Provide the [X, Y] coordinate of the cell's center where the given text is located.  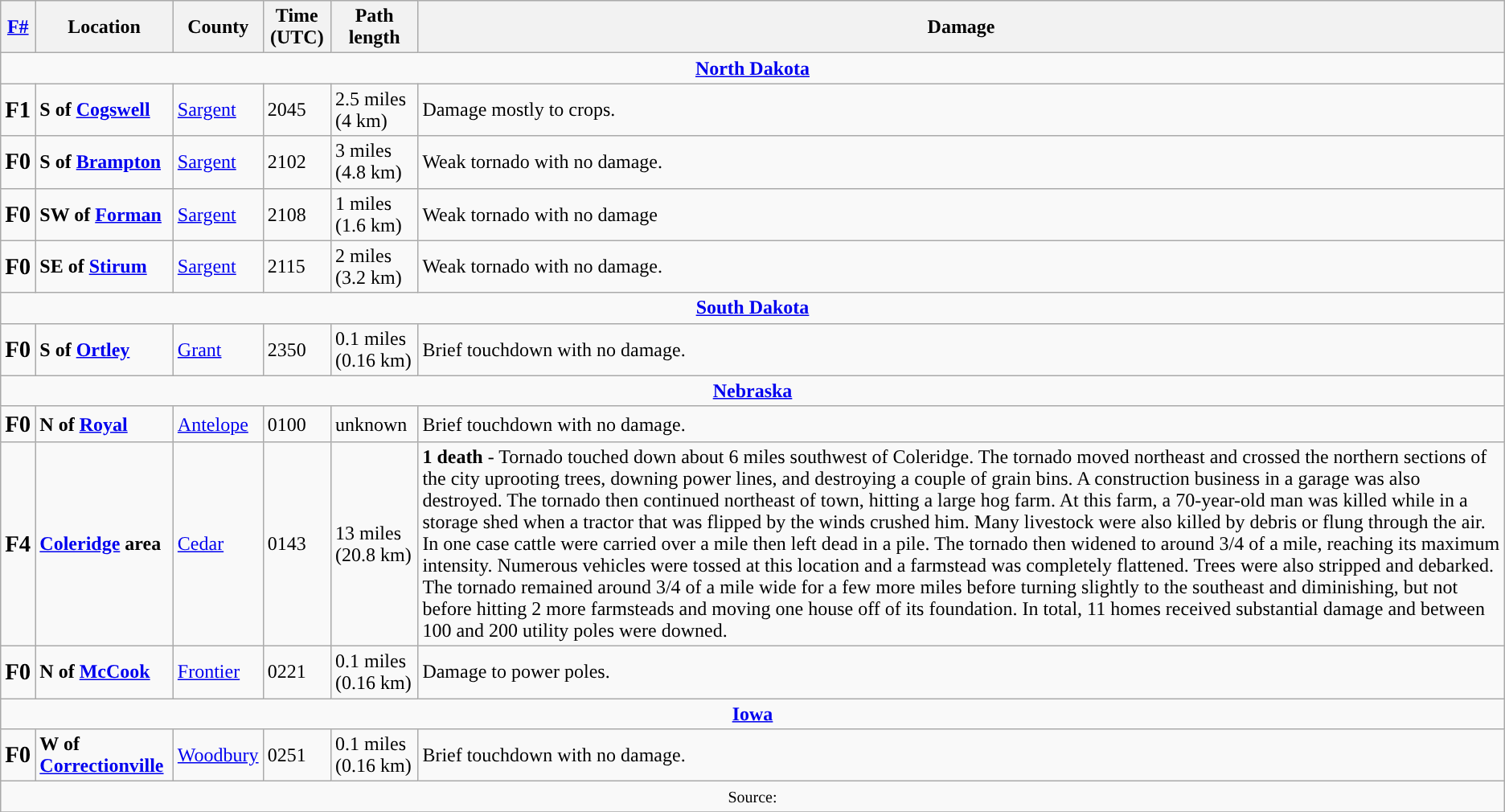
Cedar [218, 543]
Coleridge area [105, 543]
Source: [752, 797]
F4 [18, 543]
0143 [297, 543]
SE of Stirum [105, 267]
Damage mostly to crops. [962, 109]
Frontier [218, 672]
0100 [297, 424]
Woodbury [218, 756]
County [218, 27]
N of McCook [105, 672]
F# [18, 27]
1 miles (1.6 km) [374, 214]
S of Ortley [105, 349]
2102 [297, 162]
Grant [218, 349]
Iowa [752, 713]
S of Brampton [105, 162]
2045 [297, 109]
Damage to power poles. [962, 672]
0221 [297, 672]
2115 [297, 267]
unknown [374, 424]
SW of Forman [105, 214]
Damage [962, 27]
0251 [297, 756]
Location [105, 27]
2108 [297, 214]
W of Correctionville [105, 756]
Nebraska [752, 391]
South Dakota [752, 308]
North Dakota [752, 68]
Time (UTC) [297, 27]
2.5 miles (4 km) [374, 109]
Path length [374, 27]
Antelope [218, 424]
3 miles (4.8 km) [374, 162]
2 miles (3.2 km) [374, 267]
F1 [18, 109]
S of Cogswell [105, 109]
13 miles (20.8 km) [374, 543]
N of Royal [105, 424]
2350 [297, 349]
Weak tornado with no damage [962, 214]
